Identify which cell holds the provided text, then report its [X, Y] central coordinate. 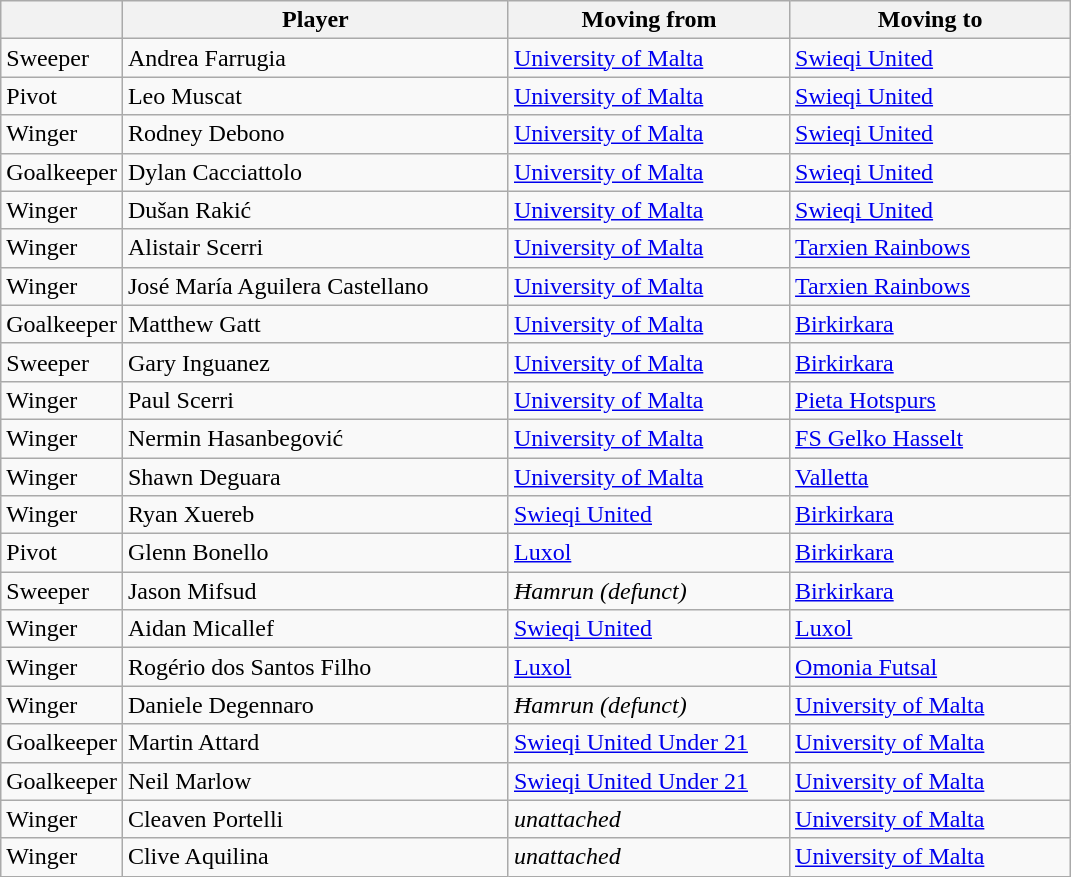
Shawn Deguara [315, 477]
Martin Attard [315, 743]
Rogério dos Santos Filho [315, 667]
Daniele Degennaro [315, 705]
Glenn Bonello [315, 553]
Rodney Debono [315, 134]
Valletta [930, 477]
Player [315, 20]
José María Aguilera Castellano [315, 286]
Andrea Farrugia [315, 58]
Leo Muscat [315, 96]
Alistair Scerri [315, 248]
Dušan Rakić [315, 210]
Matthew Gatt [315, 324]
Clive Aquilina [315, 857]
Moving to [930, 20]
Aidan Micallef [315, 629]
Nermin Hasanbegović [315, 438]
Moving from [648, 20]
Neil Marlow [315, 781]
Pieta Hotspurs [930, 400]
Paul Scerri [315, 400]
Cleaven Portelli [315, 819]
Omonia Futsal [930, 667]
Dylan Cacciattolo [315, 172]
FS Gelko Hasselt [930, 438]
Jason Mifsud [315, 591]
Ryan Xuereb [315, 515]
Gary Inguanez [315, 362]
